Find where the given text appears and provide that cell's center as [X, Y] coordinate. 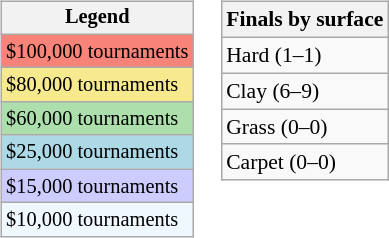
$25,000 tournaments [97, 152]
Grass (0–0) [304, 127]
Carpet (0–0) [304, 162]
Clay (6–9) [304, 91]
Finals by surface [304, 20]
Legend [97, 18]
$10,000 tournaments [97, 220]
$80,000 tournaments [97, 85]
$60,000 tournaments [97, 119]
Hard (1–1) [304, 55]
$15,000 tournaments [97, 186]
$100,000 tournaments [97, 51]
